Identify which cell holds the provided text, then report its [X, Y] central coordinate. 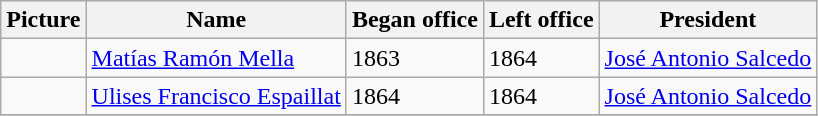
Name [216, 20]
President [708, 20]
Ulises Francisco Espaillat [216, 96]
Picture [44, 20]
1863 [414, 58]
Matías Ramón Mella [216, 58]
Began office [414, 20]
Left office [541, 20]
